From the cell containing the given text, extract its center point as [X, Y] coordinate. 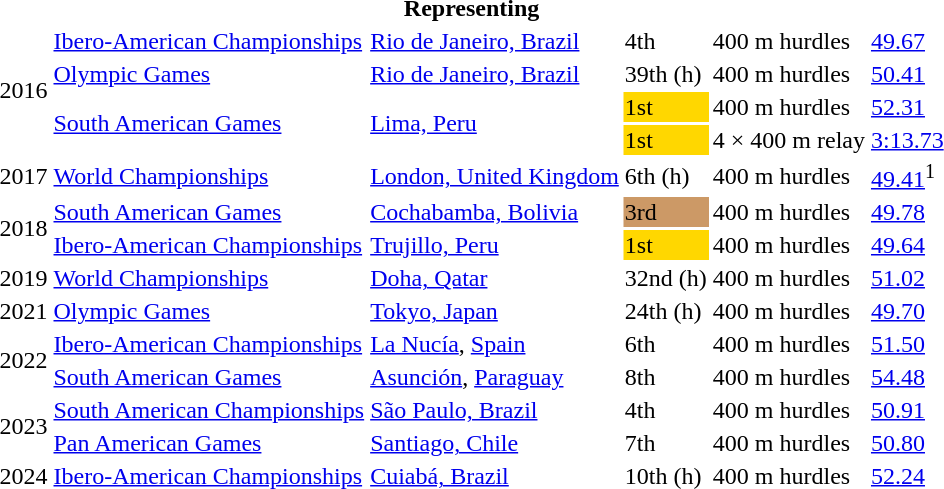
6th [666, 344]
São Paulo, Brazil [495, 410]
Asunción, Paraguay [495, 377]
London, United Kingdom [495, 176]
6th (h) [666, 176]
24th (h) [666, 311]
32nd (h) [666, 278]
Pan American Games [209, 443]
Santiago, Chile [495, 443]
Doha, Qatar [495, 278]
4 × 400 m relay [788, 140]
South American Championships [209, 410]
3rd [666, 212]
8th [666, 377]
Lima, Peru [495, 124]
Trujillo, Peru [495, 245]
Tokyo, Japan [495, 311]
La Nucía, Spain [495, 344]
Cochabamba, Bolivia [495, 212]
39th (h) [666, 74]
7th [666, 443]
